Locate the cell with the specified text and output its (X, Y) center coordinate. 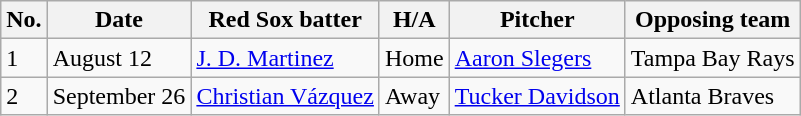
Aaron Slegers (537, 58)
Date (119, 20)
H/A (414, 20)
Home (414, 58)
No. (24, 20)
2 (24, 96)
Away (414, 96)
Opposing team (712, 20)
1 (24, 58)
Tampa Bay Rays (712, 58)
J. D. Martinez (286, 58)
Tucker Davidson (537, 96)
Red Sox batter (286, 20)
September 26 (119, 96)
August 12 (119, 58)
Atlanta Braves (712, 96)
Pitcher (537, 20)
Christian Vázquez (286, 96)
